Locate the cell with the specified text and output its [x, y] center coordinate. 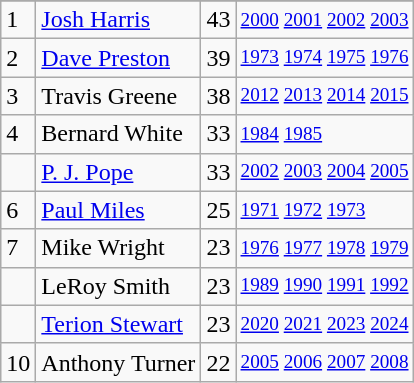
6 [18, 210]
Anthony Turner [118, 362]
38 [218, 96]
22 [218, 362]
2000 2001 2002 2003 [324, 20]
1971 1972 1973 [324, 210]
1 [18, 20]
Travis Greene [118, 96]
Josh Harris [118, 20]
LeRoy Smith [118, 286]
Terion Stewart [118, 324]
7 [18, 248]
10 [18, 362]
1976 1977 1978 1979 [324, 248]
2002 2003 2004 2005 [324, 172]
P. J. Pope [118, 172]
2 [18, 58]
4 [18, 134]
25 [218, 210]
1984 1985 [324, 134]
Bernard White [118, 134]
43 [218, 20]
1973 1974 1975 1976 [324, 58]
2005 2006 2007 2008 [324, 362]
Mike Wright [118, 248]
3 [18, 96]
39 [218, 58]
2012 2013 2014 2015 [324, 96]
Paul Miles [118, 210]
1989 1990 1991 1992 [324, 286]
Dave Preston [118, 58]
2020 2021 2023 2024 [324, 324]
